Return (x, y) of the center of cell containing provided text 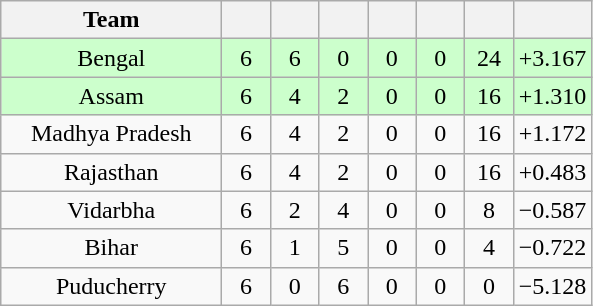
Bengal (112, 58)
Rajasthan (112, 172)
Assam (112, 96)
+0.483 (552, 172)
8 (490, 210)
−5.128 (552, 286)
Vidarbha (112, 210)
Puducherry (112, 286)
+3.167 (552, 58)
+1.172 (552, 134)
−0.587 (552, 210)
Bihar (112, 248)
1 (294, 248)
Madhya Pradesh (112, 134)
+1.310 (552, 96)
5 (344, 248)
24 (490, 58)
−0.722 (552, 248)
Team (112, 20)
